Detect which cell encompasses the target text, then output its [X, Y] center coordinate. 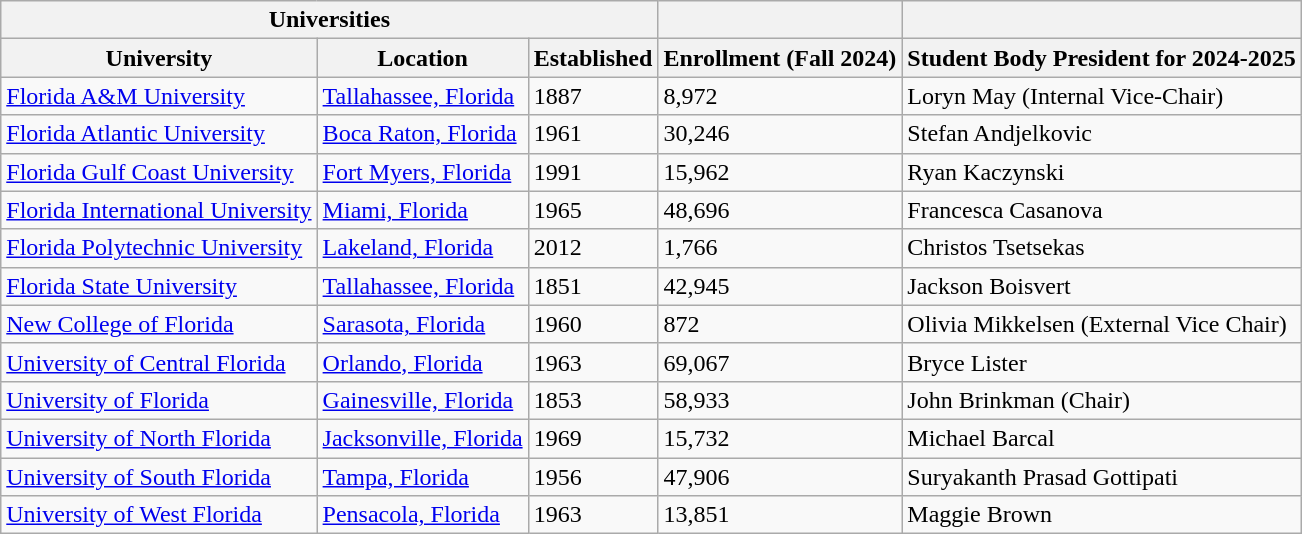
Orlando, Florida [422, 362]
58,933 [780, 400]
Olivia Mikkelsen (External Vice Chair) [1102, 324]
Student Body President for 2024-2025 [1102, 58]
48,696 [780, 210]
Suryakanth Prasad Gottipati [1102, 477]
1961 [593, 134]
1851 [593, 286]
Sarasota, Florida [422, 324]
Francesca Casanova [1102, 210]
University [159, 58]
Fort Myers, Florida [422, 172]
Pensacola, Florida [422, 515]
Florida Polytechnic University [159, 248]
47,906 [780, 477]
1969 [593, 438]
Gainesville, Florida [422, 400]
Bryce Lister [1102, 362]
University of Florida [159, 400]
13,851 [780, 515]
1853 [593, 400]
Established [593, 58]
8,972 [780, 96]
1887 [593, 96]
Florida International University [159, 210]
2012 [593, 248]
Christos Tsetsekas [1102, 248]
University of Central Florida [159, 362]
Loryn May (Internal Vice-Chair) [1102, 96]
Jacksonville, Florida [422, 438]
Universities [330, 20]
42,945 [780, 286]
Florida Gulf Coast University [159, 172]
John Brinkman (Chair) [1102, 400]
15,732 [780, 438]
Location [422, 58]
Florida A&M University [159, 96]
Maggie Brown [1102, 515]
Lakeland, Florida [422, 248]
Florida Atlantic University [159, 134]
Tampa, Florida [422, 477]
New College of Florida [159, 324]
1991 [593, 172]
University of West Florida [159, 515]
Jackson Boisvert [1102, 286]
Florida State University [159, 286]
872 [780, 324]
Enrollment (Fall 2024) [780, 58]
69,067 [780, 362]
Ryan Kaczynski [1102, 172]
1956 [593, 477]
Miami, Florida [422, 210]
1965 [593, 210]
30,246 [780, 134]
15,962 [780, 172]
1960 [593, 324]
University of North Florida [159, 438]
Stefan Andjelkovic [1102, 134]
University of South Florida [159, 477]
Michael Barcal [1102, 438]
1,766 [780, 248]
Boca Raton, Florida [422, 134]
